From the cell containing the given text, extract its center point as [X, Y] coordinate. 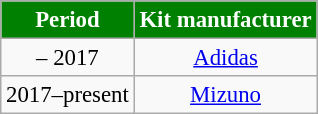
– 2017 [68, 58]
Adidas [226, 58]
Period [68, 20]
Kit manufacturer [226, 20]
2017–present [68, 95]
Mizuno [226, 95]
